Search for the cell housing the specified text and yield its [X, Y] center coordinate. 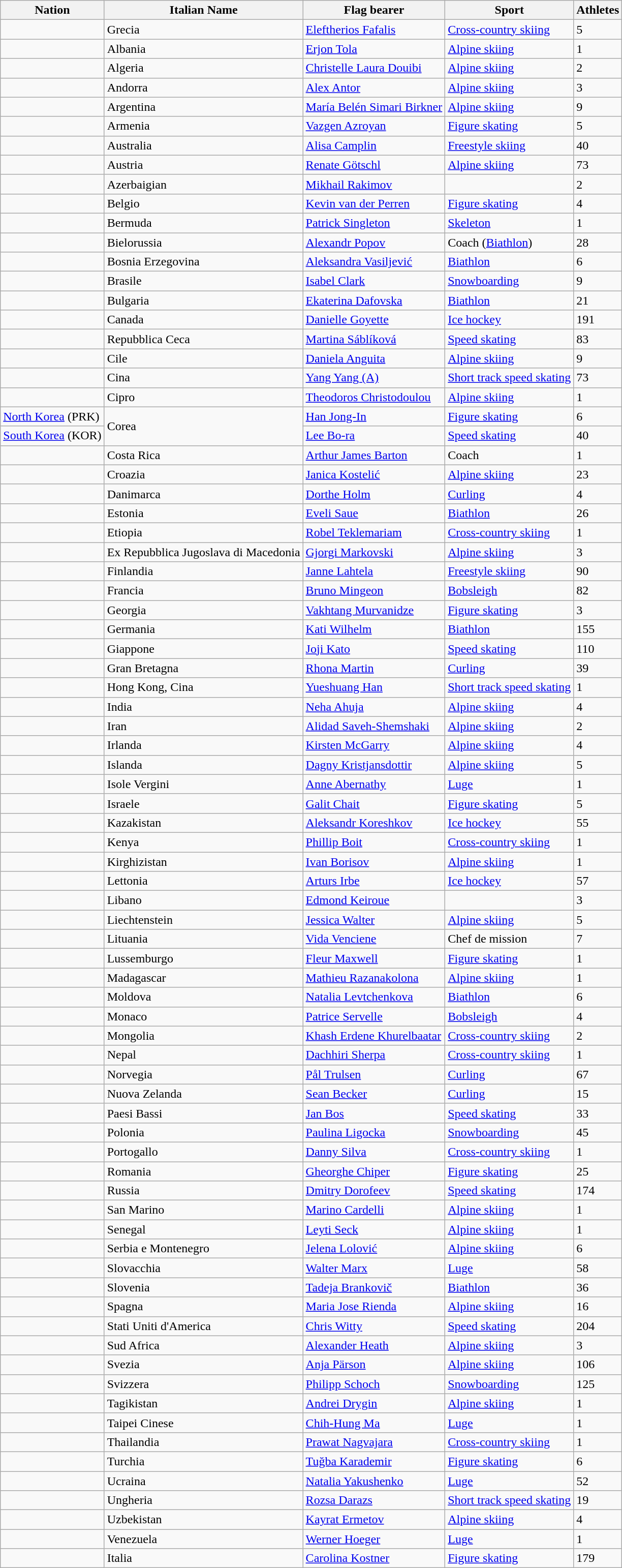
Daniela Anguita [374, 358]
Venezuela [203, 1539]
Lettonia [203, 881]
Kazakistan [203, 823]
Dachhiri Sherpa [374, 1055]
Neha Ahuja [374, 707]
Khash Erdene Khurelbaatar [374, 1036]
Cile [203, 358]
Chris Witty [374, 1326]
Arthur James Barton [374, 455]
Bulgaria [203, 300]
Italia [203, 1558]
Liechtenstein [203, 920]
Joji Kato [374, 649]
Danimarca [203, 494]
106 [598, 1365]
Libano [203, 900]
Vida Venciene [374, 939]
Renate Götschl [374, 165]
Polonia [203, 1132]
Carolina Kostner [374, 1558]
Alexander Heath [374, 1345]
Patrick Singleton [374, 223]
52 [598, 1481]
Dorthe Holm [374, 494]
21 [598, 300]
Svezia [203, 1365]
Giappone [203, 649]
Russia [203, 1191]
Tagikistan [203, 1403]
25 [598, 1171]
Tuğba Karademir [374, 1461]
Kayrat Ermetov [374, 1520]
Janne Lahtela [374, 571]
Alex Antor [374, 87]
204 [598, 1326]
Azerbaigian [203, 184]
Jessica Walter [374, 920]
María Belén Simari Birkner [374, 107]
Canada [203, 320]
Turchia [203, 1461]
Serbia e Montenegro [203, 1249]
Tadeja Brankovič [374, 1287]
Leyti Seck [374, 1229]
Thailandia [203, 1442]
Anne Abernathy [374, 784]
Iran [203, 726]
Mongolia [203, 1036]
Gjorgi Markovski [374, 552]
Australia [203, 145]
Han Jong-In [374, 416]
58 [598, 1268]
110 [598, 649]
Danielle Goyette [374, 320]
174 [598, 1191]
Grecia [203, 29]
45 [598, 1132]
Flag bearer [374, 10]
Erjon Tola [374, 49]
Andorra [203, 87]
Yang Yang (A) [374, 378]
Marino Cardelli [374, 1210]
Madagascar [203, 978]
Kirsten McGarry [374, 745]
Maria Jose Rienda [374, 1307]
28 [598, 243]
Andrei Drygin [374, 1403]
Etiopia [203, 532]
Bruno Mingeon [374, 591]
Taipei Cinese [203, 1423]
Ekaterina Dafovska [374, 300]
Spagna [203, 1307]
Mathieu Razanakolona [374, 978]
Slovacchia [203, 1268]
Islanda [203, 765]
Repubblica Ceca [203, 339]
Aleksandr Koreshkov [374, 823]
Chef de mission [509, 939]
Isole Vergini [203, 784]
Senegal [203, 1229]
Slovenia [203, 1287]
Natalia Yakushenko [374, 1481]
Skeleton [509, 223]
39 [598, 668]
Janica Kostelić [374, 474]
Israele [203, 803]
Anja Pärson [374, 1365]
Alisa Camplin [374, 145]
North Korea (PRK) [52, 416]
Natalia Levtchenkova [374, 997]
15 [598, 1094]
Phillip Boit [374, 842]
Kenya [203, 842]
Patrice Servelle [374, 1016]
Norvegia [203, 1074]
Svizzera [203, 1384]
26 [598, 513]
Ex Repubblica Jugoslava di Macedonia [203, 552]
155 [598, 629]
82 [598, 591]
Pål Trulsen [374, 1074]
Fleur Maxwell [374, 958]
Albania [203, 49]
Italian Name [203, 10]
Gheorghe Chiper [374, 1171]
Francia [203, 591]
Theodoros Christodoulou [374, 397]
Costa Rica [203, 455]
Edmond Keiroue [374, 900]
Croazia [203, 474]
Kirghizistan [203, 862]
Philipp Schoch [374, 1384]
Gran Bretagna [203, 668]
67 [598, 1074]
Robel Teklemariam [374, 532]
Bosnia Erzegovina [203, 262]
Algeria [203, 68]
Kati Wilhelm [374, 629]
Eveli Saue [374, 513]
Bielorussia [203, 243]
Cina [203, 378]
South Korea (KOR) [52, 436]
Jan Bos [374, 1113]
Mikhail Rakimov [374, 184]
179 [598, 1558]
Lee Bo-ra [374, 436]
83 [598, 339]
Estonia [203, 513]
Jelena Lolović [374, 1249]
Ucraina [203, 1481]
Coach (Biathlon) [509, 243]
Corea [203, 426]
Lussemburgo [203, 958]
Georgia [203, 610]
Brasile [203, 281]
Germania [203, 629]
Danny Silva [374, 1152]
57 [598, 881]
Kevin van der Perren [374, 203]
Chih-Hung Ma [374, 1423]
Galit Chait [374, 803]
Vazgen Azroyan [374, 126]
Ivan Borisov [374, 862]
90 [598, 571]
Finlandia [203, 571]
Athletes [598, 10]
Rhona Martin [374, 668]
19 [598, 1500]
India [203, 707]
Argentina [203, 107]
Sud Africa [203, 1345]
Portogallo [203, 1152]
Alexandr Popov [374, 243]
Bermuda [203, 223]
Monaco [203, 1016]
Martina Sáblíková [374, 339]
San Marino [203, 1210]
Stati Uniti d'America [203, 1326]
Austria [203, 165]
55 [598, 823]
Prawat Nagvajara [374, 1442]
23 [598, 474]
Nation [52, 10]
Armenia [203, 126]
Paesi Bassi [203, 1113]
Nepal [203, 1055]
Uzbekistan [203, 1520]
Isabel Clark [374, 281]
Alidad Saveh-Shemshaki [374, 726]
Ungheria [203, 1500]
Dagny Kristjansdottir [374, 765]
Sean Becker [374, 1094]
Vakhtang Murvanidze [374, 610]
Dmitry Dorofeev [374, 1191]
Walter Marx [374, 1268]
Cipro [203, 397]
Aleksandra Vasiljević [374, 262]
Moldova [203, 997]
Nuova Zelanda [203, 1094]
Sport [509, 10]
Eleftherios Fafalis [374, 29]
Arturs Irbe [374, 881]
Hong Kong, Cina [203, 687]
Romania [203, 1171]
Coach [509, 455]
Christelle Laura Douibi [374, 68]
Lituania [203, 939]
36 [598, 1287]
Belgio [203, 203]
Yueshuang Han [374, 687]
Paulina Ligocka [374, 1132]
Rozsa Darazs [374, 1500]
16 [598, 1307]
125 [598, 1384]
33 [598, 1113]
191 [598, 320]
Irlanda [203, 745]
Werner Hoeger [374, 1539]
7 [598, 939]
